Find where the given text appears and provide that cell's center as [x, y] coordinate. 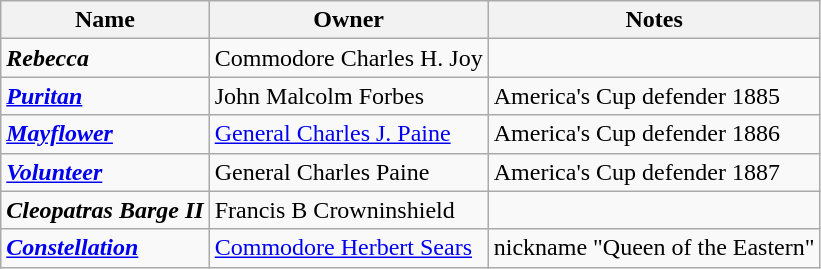
Puritan [105, 96]
Notes [654, 20]
nickname "Queen of the Eastern" [654, 248]
General Charles Paine [348, 172]
Owner [348, 20]
General Charles J. Paine [348, 134]
John Malcolm Forbes [348, 96]
Commodore Charles H. Joy [348, 58]
Volunteer [105, 172]
America's Cup defender 1887 [654, 172]
Francis B Crowninshield [348, 210]
Cleopatras Barge II [105, 210]
Commodore Herbert Sears [348, 248]
Rebecca [105, 58]
Mayflower [105, 134]
Constellation [105, 248]
America's Cup defender 1886 [654, 134]
Name [105, 20]
America's Cup defender 1885 [654, 96]
